Detect which cell encompasses the target text, then output its (X, Y) center coordinate. 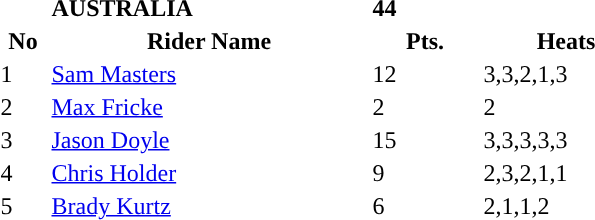
15 (425, 140)
Max Fricke (209, 107)
9 (425, 173)
Chris Holder (209, 173)
2 (425, 107)
Rider Name (209, 41)
Pts. (425, 41)
Jason Doyle (209, 140)
12 (425, 74)
Sam Masters (209, 74)
